Locate the cell with the specified text and output its (X, Y) center coordinate. 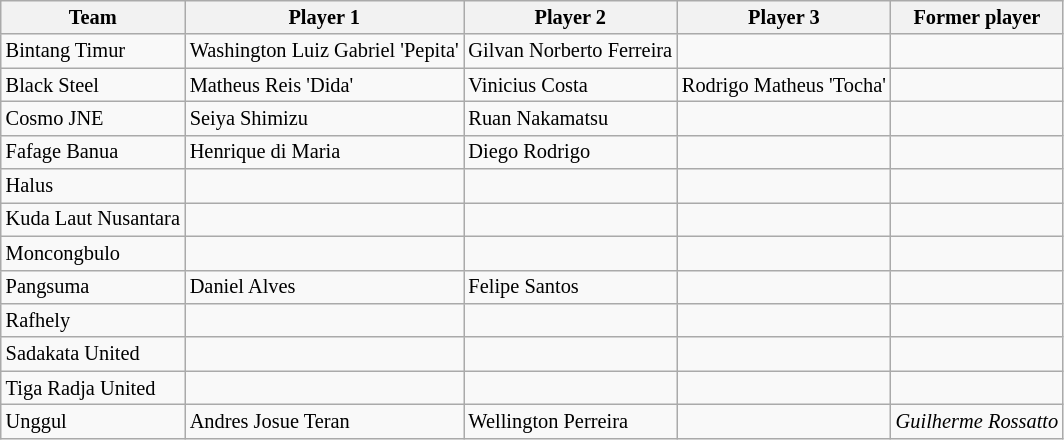
Pangsuma (93, 287)
Washington Luiz Gabriel 'Pepita' (324, 51)
Felipe Santos (570, 287)
Kuda Laut Nusantara (93, 219)
Ruan Nakamatsu (570, 118)
Guilherme Rossatto (977, 421)
Player 2 (570, 17)
Rodrigo Matheus 'Tocha' (784, 85)
Bintang Timur (93, 51)
Unggul (93, 421)
Daniel Alves (324, 287)
Sadakata United (93, 354)
Gilvan Norberto Ferreira (570, 51)
Tiga Radja United (93, 388)
Former player (977, 17)
Moncongbulo (93, 253)
Team (93, 17)
Vinicius Costa (570, 85)
Player 1 (324, 17)
Player 3 (784, 17)
Diego Rodrigo (570, 152)
Henrique di Maria (324, 152)
Fafage Banua (93, 152)
Matheus Reis 'Dida' (324, 85)
Cosmo JNE (93, 118)
Andres Josue Teran (324, 421)
Rafhely (93, 320)
Seiya Shimizu (324, 118)
Black Steel (93, 85)
Halus (93, 186)
Wellington Perreira (570, 421)
